Pinpoint the cell where the given text exists, returning its (x, y) midpoint coordinate. 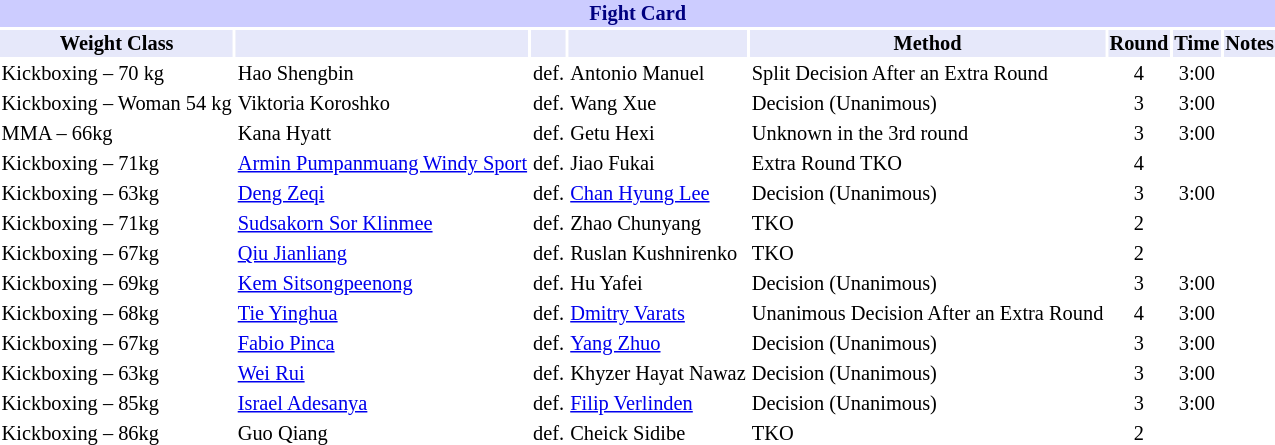
Antonio Manuel (658, 74)
Zhao Chunyang (658, 224)
Time (1197, 44)
Kickboxing – Woman 54 kg (116, 104)
Unanimous Decision After an Extra Round (928, 314)
Fabio Pinca (382, 344)
Kickboxing – 85kg (116, 404)
Chan Hyung Lee (658, 194)
Wang Xue (658, 104)
Kickboxing – 70 kg (116, 74)
Kickboxing – 69kg (116, 284)
Filip Verlinden (658, 404)
Deng Zeqi (382, 194)
Getu Hexi (658, 134)
Hu Yafei (658, 284)
Method (928, 44)
Israel Adesanya (382, 404)
Jiao Fukai (658, 164)
Khyzer Hayat Nawaz (658, 374)
Qiu Jianliang (382, 254)
Armin Pumpanmuang Windy Sport (382, 164)
Ruslan Kushnirenko (658, 254)
Tie Yinghua (382, 314)
Dmitry Varats (658, 314)
Weight Class (116, 44)
Viktoria Koroshko (382, 104)
Sudsakorn Sor Klinmee (382, 224)
Kem Sitsongpeenong (382, 284)
Wei Rui (382, 374)
Hao Shengbin (382, 74)
MMA – 66kg (116, 134)
Yang Zhuo (658, 344)
Round (1139, 44)
Unknown in the 3rd round (928, 134)
Kickboxing – 68kg (116, 314)
Kana Hyatt (382, 134)
Split Decision After an Extra Round (928, 74)
Extra Round TKO (928, 164)
